Extract the [X, Y] coordinate from the center of the cell holding the provided text.  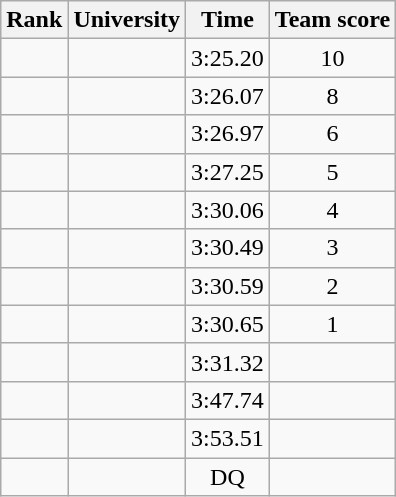
DQ [228, 477]
6 [332, 134]
8 [332, 96]
3:27.25 [228, 172]
3:26.07 [228, 96]
3:26.97 [228, 134]
Time [228, 20]
3 [332, 248]
10 [332, 58]
3:31.32 [228, 362]
3:53.51 [228, 438]
4 [332, 210]
5 [332, 172]
University [127, 20]
Rank [34, 20]
3:25.20 [228, 58]
3:30.59 [228, 286]
1 [332, 324]
2 [332, 286]
3:30.65 [228, 324]
3:30.06 [228, 210]
3:30.49 [228, 248]
3:47.74 [228, 400]
Team score [332, 20]
